Identify which cell holds the provided text, then report its (X, Y) central coordinate. 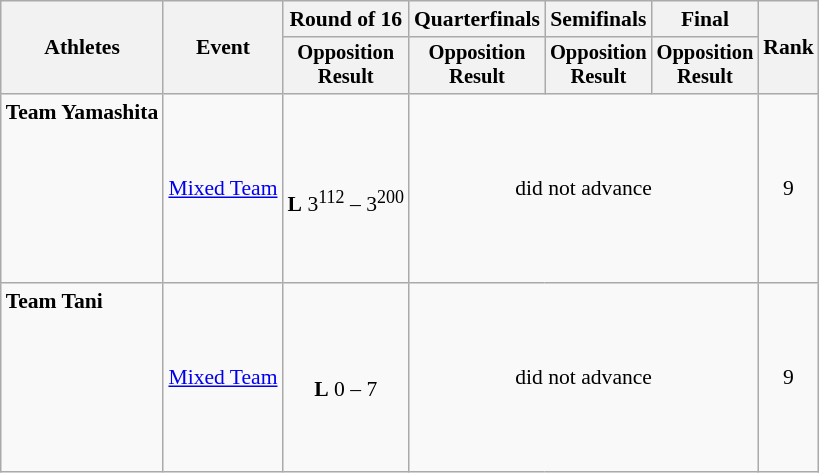
Event (222, 48)
L 3112 – 3200 (346, 188)
Quarterfinals (477, 19)
Rank (788, 48)
Athletes (82, 48)
Team Yamashita (82, 188)
Semifinals (598, 19)
Team Tani (82, 378)
Final (706, 19)
L 0 – 7 (346, 378)
Round of 16 (346, 19)
